Return the [x, y] coordinate for the center point of the cell that contains the specified text.  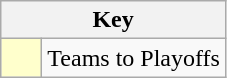
Teams to Playoffs [134, 58]
Key [114, 20]
